Identify which cell holds the provided text, then report its [x, y] central coordinate. 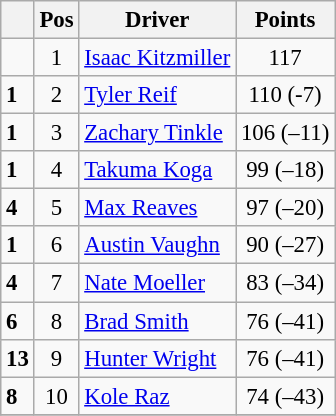
Kole Raz [158, 396]
Points [286, 20]
2 [56, 95]
5 [56, 208]
97 (–20) [286, 208]
99 (–18) [286, 170]
106 (–11) [286, 133]
Nate Moeller [158, 283]
Zachary Tinkle [158, 133]
3 [56, 133]
13 [18, 358]
74 (–43) [286, 396]
Austin Vaughn [158, 245]
9 [56, 358]
10 [56, 396]
7 [56, 283]
Brad Smith [158, 321]
Isaac Kitzmiller [158, 58]
110 (-7) [286, 95]
83 (–34) [286, 283]
Takuma Koga [158, 170]
Driver [158, 20]
Pos [56, 20]
Hunter Wright [158, 358]
117 [286, 58]
Max Reaves [158, 208]
90 (–27) [286, 245]
Tyler Reif [158, 95]
